Return [x, y] of the center of cell containing provided text 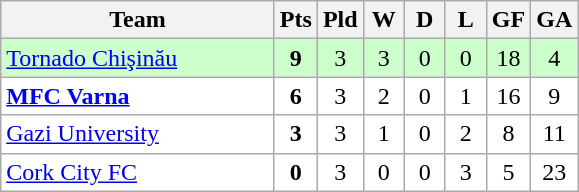
16 [508, 96]
8 [508, 134]
MFC Varna [138, 96]
11 [554, 134]
Pld [340, 20]
Team [138, 20]
W [384, 20]
D [424, 20]
L [466, 20]
GF [508, 20]
Gazi University [138, 134]
Tornado Chişinău [138, 58]
4 [554, 58]
18 [508, 58]
GA [554, 20]
23 [554, 172]
6 [296, 96]
5 [508, 172]
Cork City FC [138, 172]
Pts [296, 20]
